Scan for the cell matching the given text and deliver its [x, y] coordinate at center. 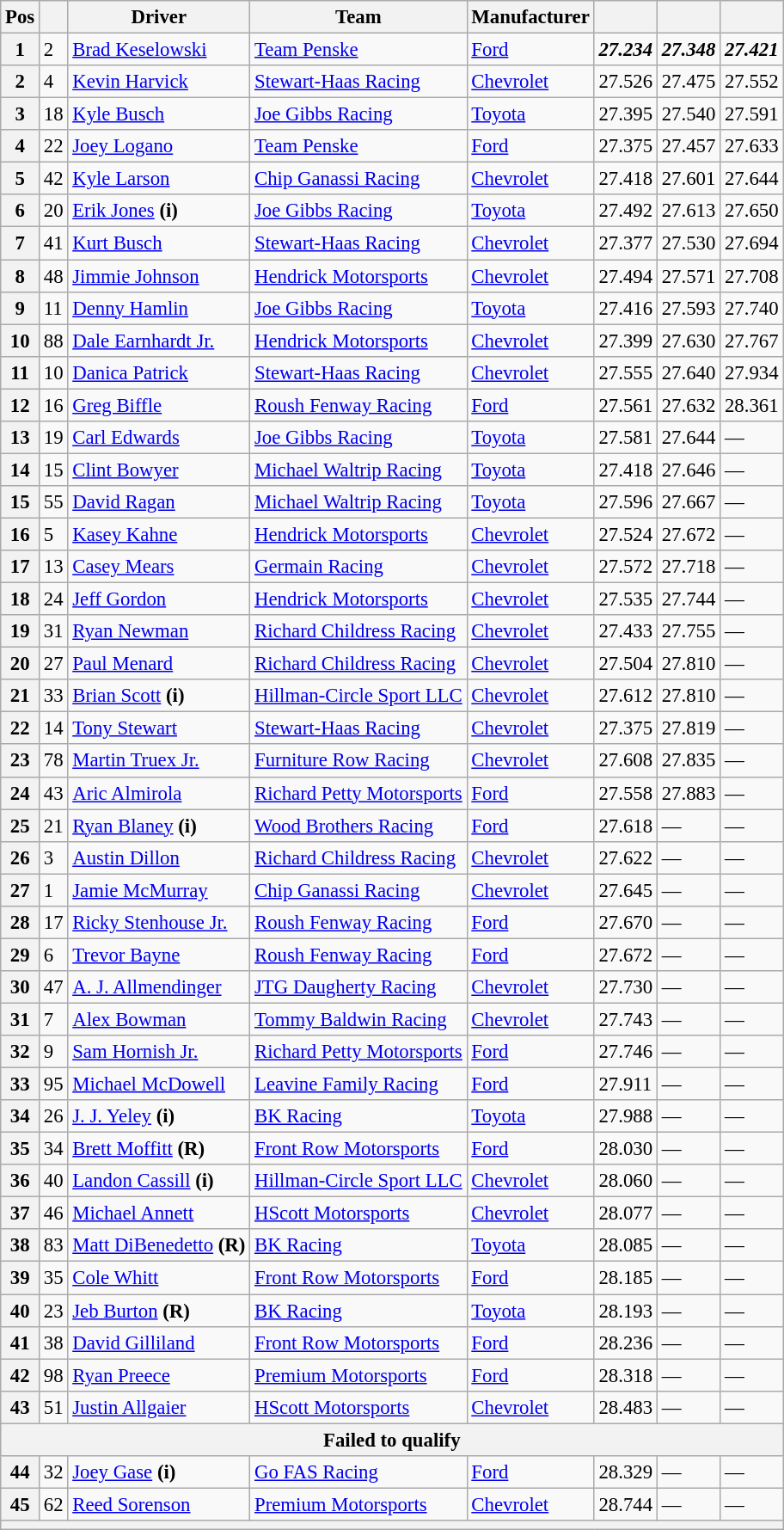
27.377 [626, 243]
Leavine Family Racing [358, 1085]
47 [53, 987]
28.077 [626, 1214]
27.457 [688, 146]
Sam Hornish Jr. [159, 1052]
Tommy Baldwin Racing [358, 1019]
29 [21, 955]
27.694 [751, 243]
37 [21, 1214]
27.558 [626, 793]
27.571 [688, 276]
27.581 [626, 438]
27.572 [626, 567]
25 [21, 826]
Jeff Gordon [159, 599]
Clint Bowyer [159, 470]
Aric Almirola [159, 793]
Ryan Newman [159, 631]
Trevor Bayne [159, 955]
Pos [21, 17]
27.911 [626, 1085]
27.819 [688, 728]
55 [53, 502]
27.593 [688, 308]
Team [358, 17]
44 [21, 1472]
27.767 [751, 341]
27.591 [751, 114]
39 [21, 1278]
28.085 [626, 1246]
David Ragan [159, 502]
27.552 [751, 82]
12 [21, 405]
Joey Logano [159, 146]
Casey Mears [159, 567]
28.318 [626, 1375]
28.185 [626, 1278]
27.596 [626, 502]
28.483 [626, 1407]
A. J. Allmendinger [159, 987]
Kurt Busch [159, 243]
27.399 [626, 341]
27.601 [688, 179]
27.613 [688, 211]
Danica Patrick [159, 372]
Kevin Harvick [159, 82]
27.433 [626, 631]
27.743 [626, 1019]
Ryan Blaney (i) [159, 826]
8 [21, 276]
27.718 [688, 567]
27.622 [626, 857]
Carl Edwards [159, 438]
95 [53, 1085]
27.755 [688, 631]
Go FAS Racing [358, 1472]
Kyle Larson [159, 179]
27.618 [626, 826]
98 [53, 1375]
Cole Whitt [159, 1278]
Joey Gase (i) [159, 1472]
83 [53, 1246]
Matt DiBenedetto (R) [159, 1246]
28.744 [626, 1504]
Jamie McMurray [159, 890]
27.416 [626, 308]
Greg Biffle [159, 405]
27.234 [626, 50]
48 [53, 276]
Furniture Row Racing [358, 761]
Tony Stewart [159, 728]
27.608 [626, 761]
27.504 [626, 664]
Justin Allgaier [159, 1407]
27.524 [626, 534]
Denny Hamlin [159, 308]
Ricky Stenhouse Jr. [159, 923]
Ryan Preece [159, 1375]
62 [53, 1504]
Erik Jones (i) [159, 211]
27.492 [626, 211]
Driver [159, 17]
27.555 [626, 372]
Alex Bowman [159, 1019]
27.530 [688, 243]
28.030 [626, 1149]
27.348 [688, 50]
27.740 [751, 308]
27.561 [626, 405]
Wood Brothers Racing [358, 826]
27.535 [626, 599]
27.421 [751, 50]
Landon Cassill (i) [159, 1181]
27.650 [751, 211]
27.633 [751, 146]
Brian Scott (i) [159, 696]
Martin Truex Jr. [159, 761]
Paul Menard [159, 664]
27.646 [688, 470]
27.526 [626, 82]
27.670 [626, 923]
28.361 [751, 405]
27.632 [688, 405]
27.667 [688, 502]
Jeb Burton (R) [159, 1311]
45 [21, 1504]
27.708 [751, 276]
Austin Dillon [159, 857]
Failed to qualify [392, 1440]
28.060 [626, 1181]
Germain Racing [358, 567]
Manufacturer [530, 17]
27.494 [626, 276]
27.645 [626, 890]
36 [21, 1181]
51 [53, 1407]
27.612 [626, 696]
27.730 [626, 987]
28.236 [626, 1343]
27.540 [688, 114]
27.883 [688, 793]
28 [21, 923]
27.934 [751, 372]
Michael Annett [159, 1214]
30 [21, 987]
Kasey Kahne [159, 534]
27.630 [688, 341]
27.746 [626, 1052]
27.744 [688, 599]
Dale Earnhardt Jr. [159, 341]
Reed Sorenson [159, 1504]
28.193 [626, 1311]
28.329 [626, 1472]
Kyle Busch [159, 114]
78 [53, 761]
Jimmie Johnson [159, 276]
David Gilliland [159, 1343]
27.475 [688, 82]
Brad Keselowski [159, 50]
JTG Daugherty Racing [358, 987]
27.395 [626, 114]
46 [53, 1214]
27.988 [626, 1116]
J. J. Yeley (i) [159, 1116]
Brett Moffitt (R) [159, 1149]
88 [53, 341]
Michael McDowell [159, 1085]
27.640 [688, 372]
27.835 [688, 761]
